Return the (x, y) coordinate for the center point of the cell that contains the specified text.  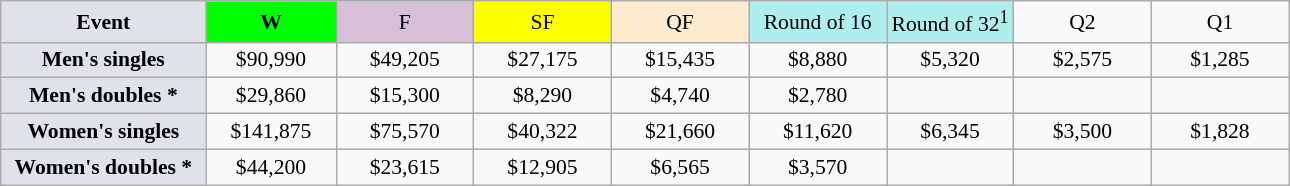
$90,990 (271, 60)
Round of 16 (818, 22)
QF (680, 22)
$12,905 (543, 167)
$29,860 (271, 96)
Round of 321 (950, 22)
$141,875 (271, 132)
$27,175 (543, 60)
Women's doubles * (104, 167)
$75,570 (405, 132)
Q1 (1220, 22)
Men's singles (104, 60)
$1,828 (1220, 132)
$2,780 (818, 96)
W (271, 22)
$1,285 (1220, 60)
F (405, 22)
$15,435 (680, 60)
$49,205 (405, 60)
$2,575 (1083, 60)
$21,660 (680, 132)
$5,320 (950, 60)
$11,620 (818, 132)
$3,500 (1083, 132)
Q2 (1083, 22)
Men's doubles * (104, 96)
Event (104, 22)
$4,740 (680, 96)
$44,200 (271, 167)
$40,322 (543, 132)
$23,615 (405, 167)
$8,290 (543, 96)
$6,345 (950, 132)
$8,880 (818, 60)
SF (543, 22)
$3,570 (818, 167)
Women's singles (104, 132)
$6,565 (680, 167)
$15,300 (405, 96)
